Find where the given text appears and provide that cell's center as [X, Y] coordinate. 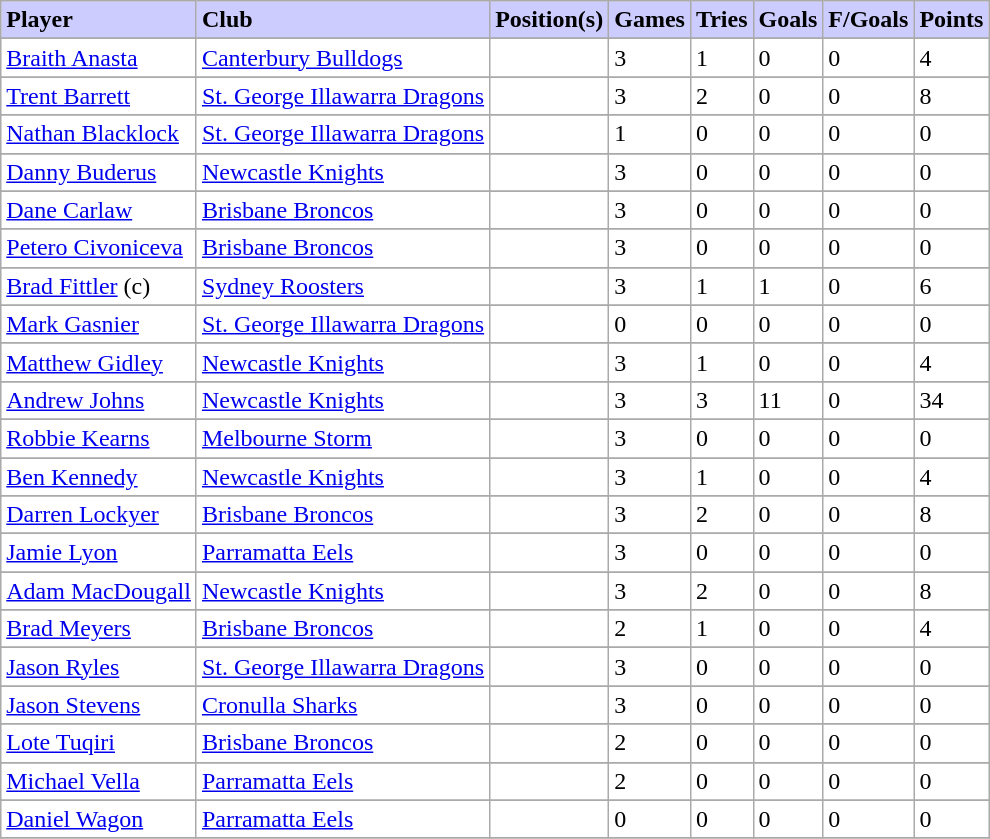
Dane Carlaw [99, 210]
Goals [788, 20]
Trent Barrett [99, 96]
Tries [722, 20]
Club [342, 20]
Petero Civoniceva [99, 248]
Cronulla Sharks [342, 705]
Darren Lockyer [99, 515]
Adam MacDougall [99, 591]
Player [99, 20]
Position(s) [550, 20]
Danny Buderus [99, 172]
Jamie Lyon [99, 553]
Jason Stevens [99, 705]
Michael Vella [99, 781]
Brad Meyers [99, 629]
Mark Gasnier [99, 324]
Robbie Kearns [99, 438]
34 [952, 400]
Brad Fittler (c) [99, 286]
Andrew Johns [99, 400]
Melbourne Storm [342, 438]
11 [788, 400]
Jason Ryles [99, 667]
Ben Kennedy [99, 477]
Points [952, 20]
Sydney Roosters [342, 286]
Matthew Gidley [99, 362]
Nathan Blacklock [99, 134]
Lote Tuqiri [99, 743]
6 [952, 286]
F/Goals [868, 20]
Canterbury Bulldogs [342, 58]
Braith Anasta [99, 58]
Daniel Wagon [99, 819]
Games [650, 20]
